Capture the cell that displays the provided text and extract its [x, y] central coordinate. 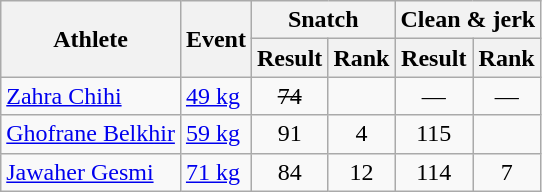
12 [362, 172]
59 kg [216, 134]
Snatch [323, 20]
91 [289, 134]
Zahra Chihi [91, 96]
114 [434, 172]
74 [289, 96]
Ghofrane Belkhir [91, 134]
Athlete [91, 39]
Event [216, 39]
4 [362, 134]
49 kg [216, 96]
Clean & jerk [468, 20]
Jawaher Gesmi [91, 172]
84 [289, 172]
71 kg [216, 172]
7 [507, 172]
115 [434, 134]
